Locate the cell with the specified text and output its [X, Y] center coordinate. 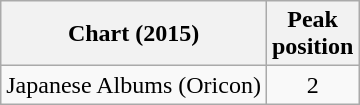
Chart (2015) [134, 34]
Peakposition [312, 34]
Japanese Albums (Oricon) [134, 85]
2 [312, 85]
